Output the [X, Y] coordinate of the center of the cell containing the given text.  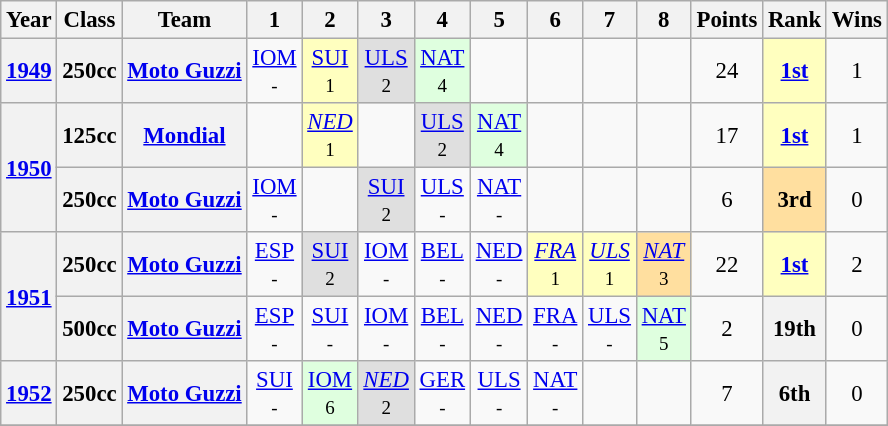
Rank [795, 20]
4 [442, 20]
1950 [29, 168]
Year [29, 20]
NAT- [498, 200]
FRA- [556, 330]
NED1 [330, 136]
Team [184, 20]
Class [90, 20]
Wins [856, 20]
NAT5 [664, 330]
NAT3 [664, 264]
Points [726, 20]
7 [610, 20]
17 [726, 136]
24 [726, 72]
22 [726, 264]
5 [498, 20]
8 [664, 20]
3 [386, 20]
ULS1 [610, 264]
500cc [90, 330]
3rd [795, 200]
Mondial [184, 136]
SUI- [330, 330]
1951 [29, 296]
19th [795, 330]
125cc [90, 136]
SUI1 [330, 72]
FRA1 [556, 264]
1949 [29, 72]
